Provide the (x, y) coordinate of the cell's center where the given text is located.  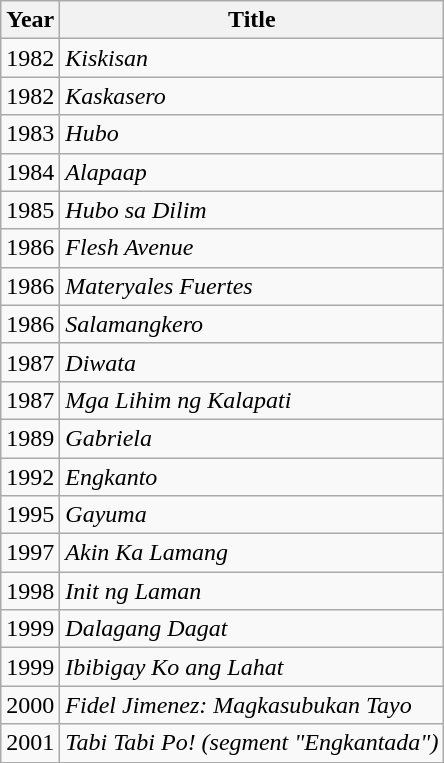
1985 (30, 210)
1992 (30, 477)
2001 (30, 743)
Flesh Avenue (252, 248)
Hubo (252, 134)
1998 (30, 591)
2000 (30, 705)
Engkanto (252, 477)
Materyales Fuertes (252, 286)
Akin Ka Lamang (252, 553)
Init ng Laman (252, 591)
Salamangkero (252, 324)
Hubo sa Dilim (252, 210)
Ibibigay Ko ang Lahat (252, 667)
Dalagang Dagat (252, 629)
Alapaap (252, 172)
Title (252, 20)
Mga Lihim ng Kalapati (252, 400)
Kaskasero (252, 96)
Gabriela (252, 438)
1997 (30, 553)
1989 (30, 438)
Year (30, 20)
Diwata (252, 362)
1983 (30, 134)
Fidel Jimenez: Magkasubukan Tayo (252, 705)
1984 (30, 172)
1995 (30, 515)
Tabi Tabi Po! (segment "Engkantada") (252, 743)
Gayuma (252, 515)
Kiskisan (252, 58)
